For the text-containing cell, return its midpoint in (x, y) coordinate format. 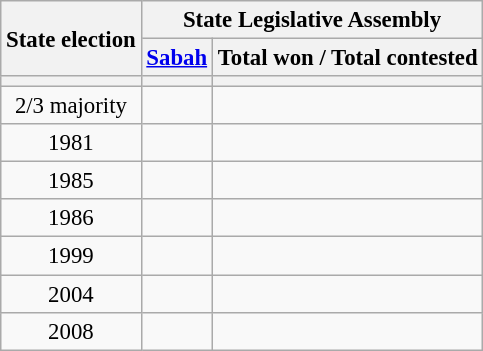
1981 (71, 143)
1999 (71, 256)
Sabah (176, 58)
1986 (71, 219)
2004 (71, 294)
Total won / Total contested (348, 58)
2008 (71, 331)
State Legislative Assembly (312, 20)
2/3 majority (71, 106)
1985 (71, 181)
State election (71, 38)
